Provide the (X, Y) coordinate of the cell's center where the given text is located.  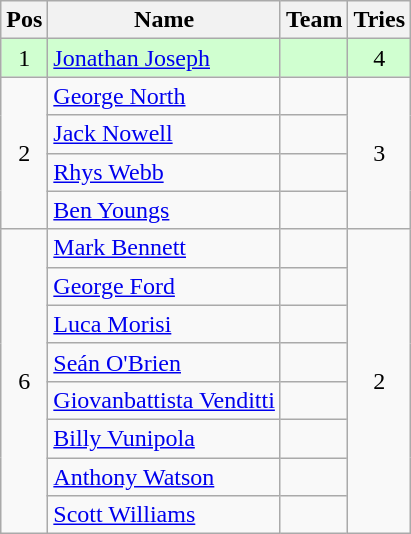
George Ford (164, 286)
Giovanbattista Venditti (164, 400)
Seán O'Brien (164, 362)
Luca Morisi (164, 324)
Jonathan Joseph (164, 58)
Pos (24, 20)
Jack Nowell (164, 134)
Anthony Watson (164, 477)
6 (24, 381)
Team (314, 20)
Rhys Webb (164, 172)
Tries (380, 20)
Name (164, 20)
Billy Vunipola (164, 438)
1 (24, 58)
Scott Williams (164, 515)
Mark Bennett (164, 248)
3 (380, 153)
Ben Youngs (164, 210)
4 (380, 58)
George North (164, 96)
